Detect which cell encompasses the target text, then output its (X, Y) center coordinate. 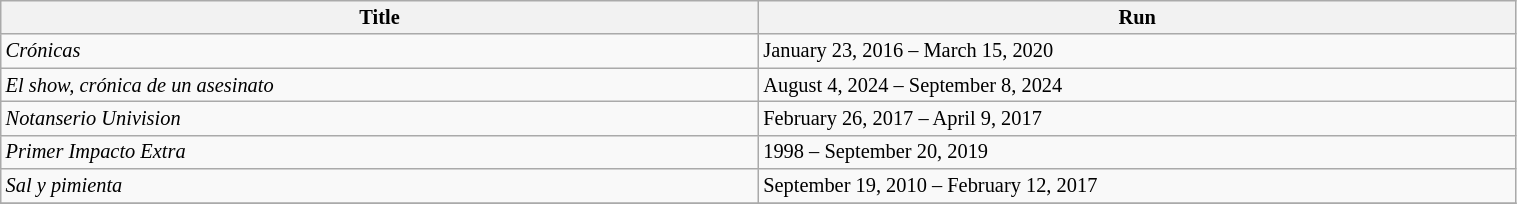
Run (1137, 17)
August 4, 2024 – September 8, 2024 (1137, 85)
February 26, 2017 – April 9, 2017 (1137, 118)
Crónicas (380, 51)
1998 – September 20, 2019 (1137, 152)
Notanserio Univision (380, 118)
Primer Impacto Extra (380, 152)
El show, crónica de un asesinato (380, 85)
September 19, 2010 – February 12, 2017 (1137, 186)
Title (380, 17)
January 23, 2016 – March 15, 2020 (1137, 51)
Sal y pimienta (380, 186)
